Find where the given text appears and provide that cell's center as [x, y] coordinate. 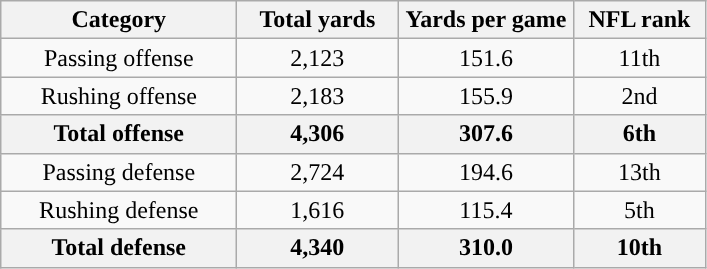
Passing defense [119, 172]
Category [119, 20]
Total yards [318, 20]
2nd [640, 96]
310.0 [486, 248]
2,123 [318, 58]
11th [640, 58]
2,183 [318, 96]
Rushing defense [119, 210]
13th [640, 172]
151.6 [486, 58]
Rushing offense [119, 96]
Total offense [119, 134]
194.6 [486, 172]
5th [640, 210]
1,616 [318, 210]
Total defense [119, 248]
NFL rank [640, 20]
4,340 [318, 248]
4,306 [318, 134]
115.4 [486, 210]
155.9 [486, 96]
6th [640, 134]
307.6 [486, 134]
Yards per game [486, 20]
Passing offense [119, 58]
2,724 [318, 172]
10th [640, 248]
